Provide the [X, Y] coordinate of the cell's center where the given text is located.  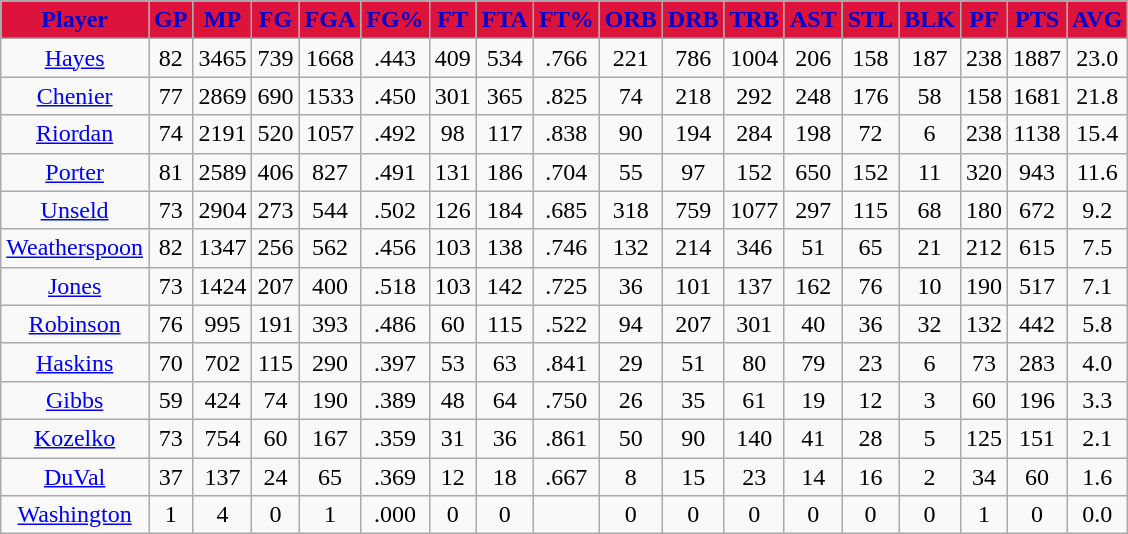
59 [170, 400]
1681 [1036, 96]
Unseld [75, 210]
196 [1036, 400]
.861 [566, 438]
162 [813, 286]
1424 [222, 286]
63 [504, 362]
5.8 [1098, 324]
284 [754, 134]
.522 [566, 324]
.838 [566, 134]
1347 [222, 248]
AVG [1098, 20]
1887 [1036, 58]
21.8 [1098, 96]
DuVal [75, 477]
TRB [754, 20]
64 [504, 400]
.369 [395, 477]
.518 [395, 286]
Porter [75, 172]
131 [452, 172]
29 [630, 362]
14 [813, 477]
151 [1036, 438]
1077 [754, 210]
517 [1036, 286]
15 [693, 477]
2589 [222, 172]
320 [984, 172]
97 [693, 172]
FG [276, 20]
1.6 [1098, 477]
256 [276, 248]
40 [813, 324]
.486 [395, 324]
55 [630, 172]
9.2 [1098, 210]
827 [330, 172]
19 [813, 400]
31 [452, 438]
Riordan [75, 134]
32 [930, 324]
.685 [566, 210]
.766 [566, 58]
283 [1036, 362]
37 [170, 477]
FT [452, 20]
7.5 [1098, 248]
544 [330, 210]
2904 [222, 210]
214 [693, 248]
80 [754, 362]
176 [870, 96]
520 [276, 134]
400 [330, 286]
672 [1036, 210]
FTA [504, 20]
1668 [330, 58]
MP [222, 20]
3 [930, 400]
58 [930, 96]
PF [984, 20]
.389 [395, 400]
Hayes [75, 58]
PTS [1036, 20]
BLK [930, 20]
FG% [395, 20]
50 [630, 438]
2.1 [1098, 438]
.443 [395, 58]
81 [170, 172]
72 [870, 134]
393 [330, 324]
786 [693, 58]
16 [870, 477]
1533 [330, 96]
.397 [395, 362]
534 [504, 58]
101 [693, 286]
94 [630, 324]
424 [222, 400]
273 [276, 210]
Jones [75, 286]
739 [276, 58]
.825 [566, 96]
Haskins [75, 362]
615 [1036, 248]
AST [813, 20]
0.0 [1098, 515]
142 [504, 286]
68 [930, 210]
61 [754, 400]
187 [930, 58]
2191 [222, 134]
5 [930, 438]
53 [452, 362]
4.0 [1098, 362]
191 [276, 324]
34 [984, 477]
STL [870, 20]
138 [504, 248]
206 [813, 58]
690 [276, 96]
125 [984, 438]
702 [222, 362]
292 [754, 96]
.725 [566, 286]
11 [930, 172]
.667 [566, 477]
3465 [222, 58]
167 [330, 438]
318 [630, 210]
2869 [222, 96]
212 [984, 248]
221 [630, 58]
26 [630, 400]
GP [170, 20]
48 [452, 400]
11.6 [1098, 172]
98 [452, 134]
.502 [395, 210]
1057 [330, 134]
24 [276, 477]
.000 [395, 515]
754 [222, 438]
FT% [566, 20]
218 [693, 96]
562 [330, 248]
.450 [395, 96]
365 [504, 96]
995 [222, 324]
186 [504, 172]
180 [984, 210]
23.0 [1098, 58]
18 [504, 477]
21 [930, 248]
194 [693, 134]
.841 [566, 362]
346 [754, 248]
126 [452, 210]
35 [693, 400]
297 [813, 210]
650 [813, 172]
Robinson [75, 324]
70 [170, 362]
2 [930, 477]
406 [276, 172]
248 [813, 96]
8 [630, 477]
4 [222, 515]
1004 [754, 58]
184 [504, 210]
.704 [566, 172]
.492 [395, 134]
1138 [1036, 134]
Washington [75, 515]
.491 [395, 172]
FGA [330, 20]
15.4 [1098, 134]
77 [170, 96]
290 [330, 362]
.359 [395, 438]
442 [1036, 324]
10 [930, 286]
28 [870, 438]
759 [693, 210]
DRB [693, 20]
198 [813, 134]
3.3 [1098, 400]
409 [452, 58]
Weatherspoon [75, 248]
79 [813, 362]
ORB [630, 20]
Chenier [75, 96]
Player [75, 20]
.456 [395, 248]
Gibbs [75, 400]
140 [754, 438]
Kozelko [75, 438]
41 [813, 438]
.750 [566, 400]
.746 [566, 248]
7.1 [1098, 286]
943 [1036, 172]
117 [504, 134]
